For the text-containing cell, return its midpoint in [X, Y] coordinate format. 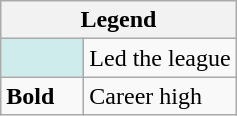
Led the league [160, 58]
Legend [118, 20]
Bold [42, 96]
Career high [160, 96]
